Find where the given text appears and provide that cell's center as [x, y] coordinate. 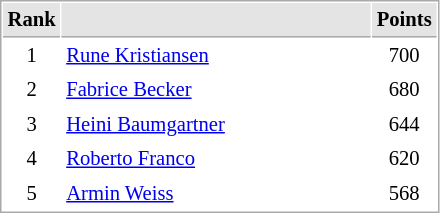
568 [404, 194]
Heini Baumgartner [216, 124]
Points [404, 20]
Rune Kristiansen [216, 56]
Roberto Franco [216, 158]
Rank [32, 20]
2 [32, 90]
4 [32, 158]
3 [32, 124]
1 [32, 56]
644 [404, 124]
5 [32, 194]
Armin Weiss [216, 194]
620 [404, 158]
680 [404, 90]
Fabrice Becker [216, 90]
700 [404, 56]
